Capture the cell that displays the provided text and extract its (x, y) central coordinate. 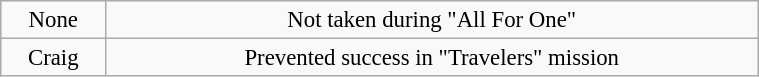
Prevented success in "Travelers" mission (432, 57)
Craig (53, 57)
None (53, 20)
Not taken during "All For One" (432, 20)
